Scan for the cell matching the given text and deliver its [X, Y] coordinate at center. 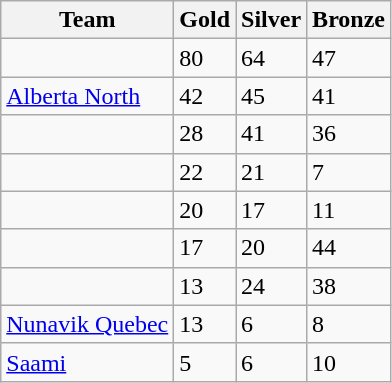
7 [349, 172]
Bronze [349, 20]
47 [349, 58]
28 [205, 134]
45 [272, 96]
42 [205, 96]
Gold [205, 20]
80 [205, 58]
Silver [272, 20]
11 [349, 210]
Saami [88, 362]
21 [272, 172]
38 [349, 286]
44 [349, 248]
24 [272, 286]
10 [349, 362]
22 [205, 172]
5 [205, 362]
Nunavik Quebec [88, 324]
8 [349, 324]
64 [272, 58]
Alberta North [88, 96]
36 [349, 134]
Team [88, 20]
